Provide the (x, y) coordinate of the cell's center where the given text is located.  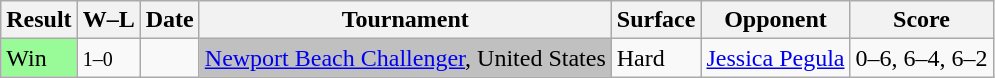
Opponent (776, 20)
Result (39, 20)
Score (922, 20)
Jessica Pegula (776, 58)
Hard (656, 58)
Surface (656, 20)
Date (170, 20)
0–6, 6–4, 6–2 (922, 58)
W–L (108, 20)
Win (39, 58)
Tournament (405, 20)
Newport Beach Challenger, United States (405, 58)
1–0 (108, 58)
